Determine the [x, y] coordinate at the center of the cell enclosing the given text.  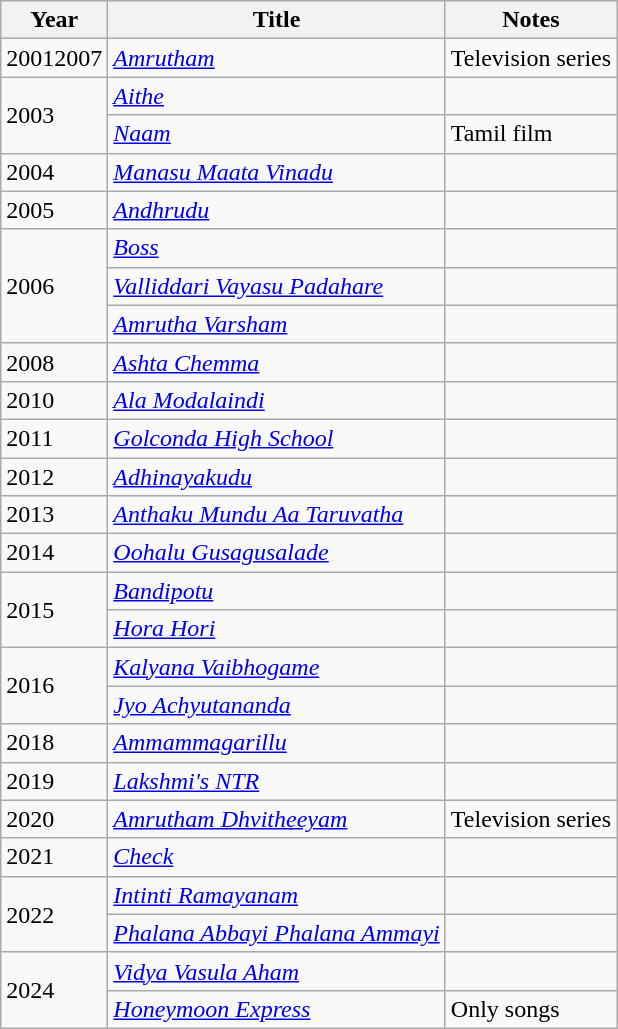
2008 [54, 362]
Oohalu Gusagusalade [276, 553]
Title [276, 20]
Bandipotu [276, 591]
Aithe [276, 96]
2020 [54, 819]
Boss [276, 248]
Andhrudu [276, 210]
2005 [54, 210]
Golconda High School [276, 438]
Kalyana Vaibhogame [276, 667]
Tamil film [530, 134]
Manasu Maata Vinadu [276, 172]
2019 [54, 781]
Valliddari Vayasu Padahare [276, 286]
2006 [54, 286]
Intinti Ramayanam [276, 895]
Check [276, 857]
2013 [54, 515]
2021 [54, 857]
Ala Modalaindi [276, 400]
Vidya Vasula Aham [276, 971]
2015 [54, 610]
20012007 [54, 58]
2014 [54, 553]
Phalana Abbayi Phalana Ammayi [276, 933]
Naam [276, 134]
Jyo Achyutananda [276, 705]
2024 [54, 990]
Amrutham Dhvitheeyam [276, 819]
Notes [530, 20]
2010 [54, 400]
Ammammagarillu [276, 743]
Ashta Chemma [276, 362]
Amrutham [276, 58]
2018 [54, 743]
Amrutha Varsham [276, 324]
2012 [54, 477]
Only songs [530, 1009]
2016 [54, 686]
Year [54, 20]
2003 [54, 115]
2004 [54, 172]
Anthaku Mundu Aa Taruvatha [276, 515]
2011 [54, 438]
Honeymoon Express [276, 1009]
Hora Hori [276, 629]
Lakshmi's NTR [276, 781]
2022 [54, 914]
Adhinayakudu [276, 477]
